Provide the [x, y] coordinate of the cell's center where the given text is located.  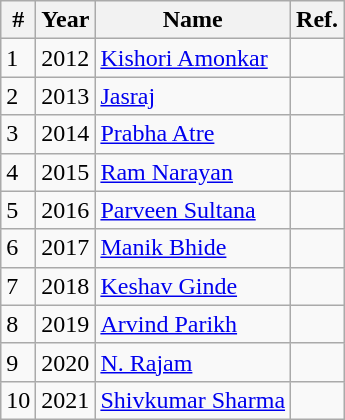
1 [18, 58]
2017 [66, 248]
Name [193, 20]
2015 [66, 172]
3 [18, 134]
2021 [66, 400]
Ram Narayan [193, 172]
8 [18, 324]
Prabha Atre [193, 134]
Keshav Ginde [193, 286]
10 [18, 400]
9 [18, 362]
Year [66, 20]
N. Rajam [193, 362]
7 [18, 286]
2016 [66, 210]
2019 [66, 324]
2 [18, 96]
2020 [66, 362]
Ref. [318, 20]
5 [18, 210]
2012 [66, 58]
2018 [66, 286]
2013 [66, 96]
Kishori Amonkar [193, 58]
Arvind Parikh [193, 324]
6 [18, 248]
Jasraj [193, 96]
Shivkumar Sharma [193, 400]
Parveen Sultana [193, 210]
# [18, 20]
2014 [66, 134]
Manik Bhide [193, 248]
4 [18, 172]
